Output the (x, y) coordinate of the center of the cell containing the given text.  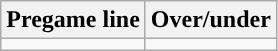
Pregame line (74, 20)
Over/under (210, 20)
